Capture the cell that displays the provided text and extract its [X, Y] central coordinate. 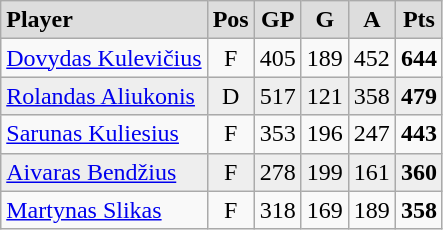
Rolandas Aliukonis [104, 96]
199 [324, 172]
452 [372, 58]
G [324, 20]
Aivaras Bendžius [104, 172]
405 [278, 58]
GP [278, 20]
169 [324, 210]
Player [104, 20]
121 [324, 96]
A [372, 20]
Dovydas Kulevičius [104, 58]
517 [278, 96]
196 [324, 134]
443 [418, 134]
Pts [418, 20]
Martynas Slikas [104, 210]
318 [278, 210]
353 [278, 134]
Sarunas Kuliesius [104, 134]
161 [372, 172]
479 [418, 96]
278 [278, 172]
247 [372, 134]
Pos [230, 20]
360 [418, 172]
D [230, 96]
644 [418, 58]
